Determine the (X, Y) coordinate at the center of the cell enclosing the given text.  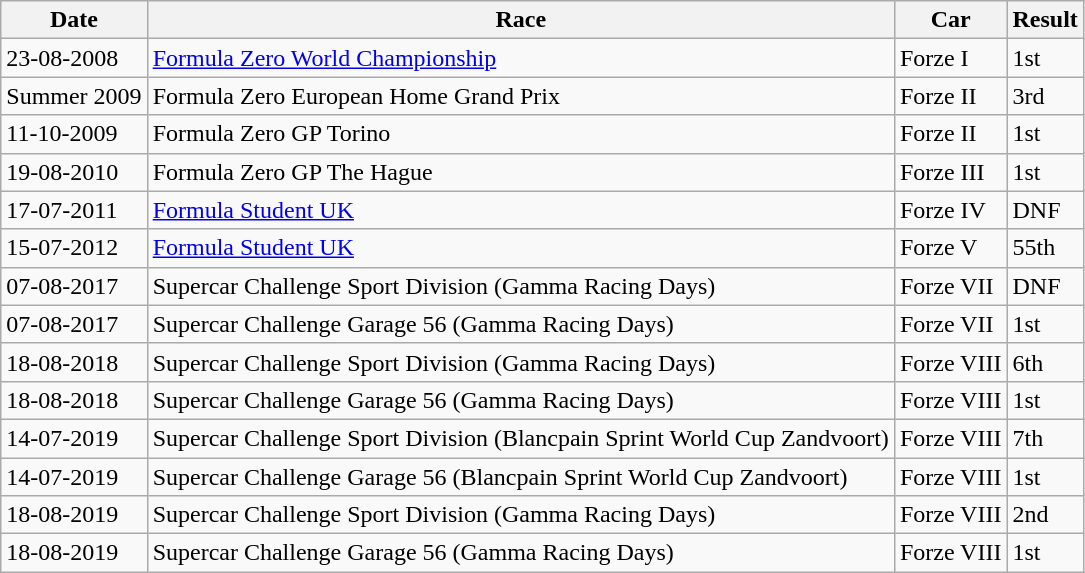
11-10-2009 (74, 134)
Formula Zero GP The Hague (520, 172)
3rd (1045, 96)
Forze I (950, 58)
55th (1045, 248)
23-08-2008 (74, 58)
Supercar Challenge Garage 56 (Blancpain Sprint World Cup Zandvoort) (520, 477)
6th (1045, 362)
Formula Zero World Championship (520, 58)
Car (950, 20)
Supercar Challenge Sport Division (Blancpain Sprint World Cup Zandvoort) (520, 438)
Formula Zero GP Torino (520, 134)
Forze III (950, 172)
15-07-2012 (74, 248)
Formula Zero European Home Grand Prix (520, 96)
Date (74, 20)
2nd (1045, 515)
Forze IV (950, 210)
17-07-2011 (74, 210)
7th (1045, 438)
Forze V (950, 248)
19-08-2010 (74, 172)
Result (1045, 20)
Summer 2009 (74, 96)
Race (520, 20)
